Return the (X, Y) coordinate for the center point of the cell that contains the specified text.  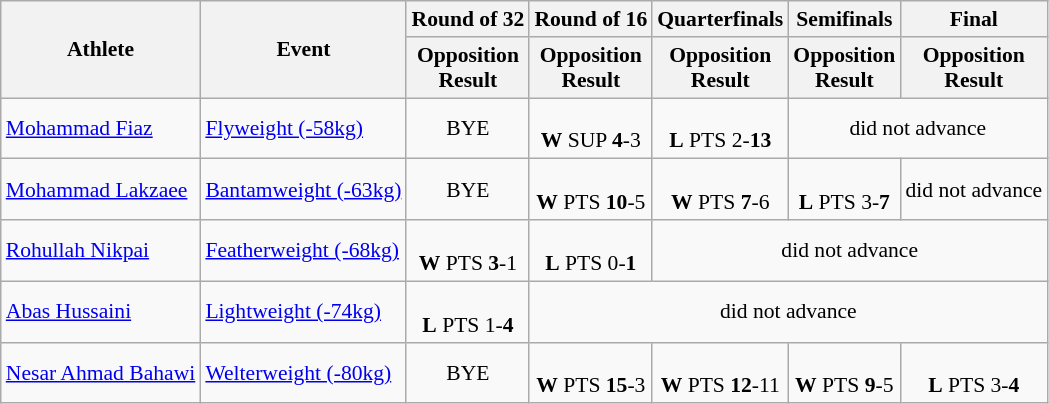
Mohammad Lakzaee (101, 190)
W SUP 4-3 (590, 128)
Event (303, 50)
W PTS 7-6 (720, 190)
Round of 32 (468, 19)
L PTS 3-7 (844, 190)
Flyweight (-58kg) (303, 128)
Final (974, 19)
Rohullah Nikpai (101, 250)
Round of 16 (590, 19)
Nesar Ahmad Bahawi (101, 372)
Mohammad Fiaz (101, 128)
Athlete (101, 50)
Lightweight (-74kg) (303, 312)
L PTS 1-4 (468, 312)
L PTS 0-1 (590, 250)
W PTS 9-5 (844, 372)
Welterweight (-80kg) (303, 372)
W PTS 12-11 (720, 372)
Bantamweight (-63kg) (303, 190)
W PTS 15-3 (590, 372)
W PTS 10-5 (590, 190)
W PTS 3-1 (468, 250)
Abas Hussaini (101, 312)
Featherweight (-68kg) (303, 250)
L PTS 2-13 (720, 128)
L PTS 3-4 (974, 372)
Quarterfinals (720, 19)
Semifinals (844, 19)
